Return the (X, Y) coordinate for the center point of the cell that contains the specified text.  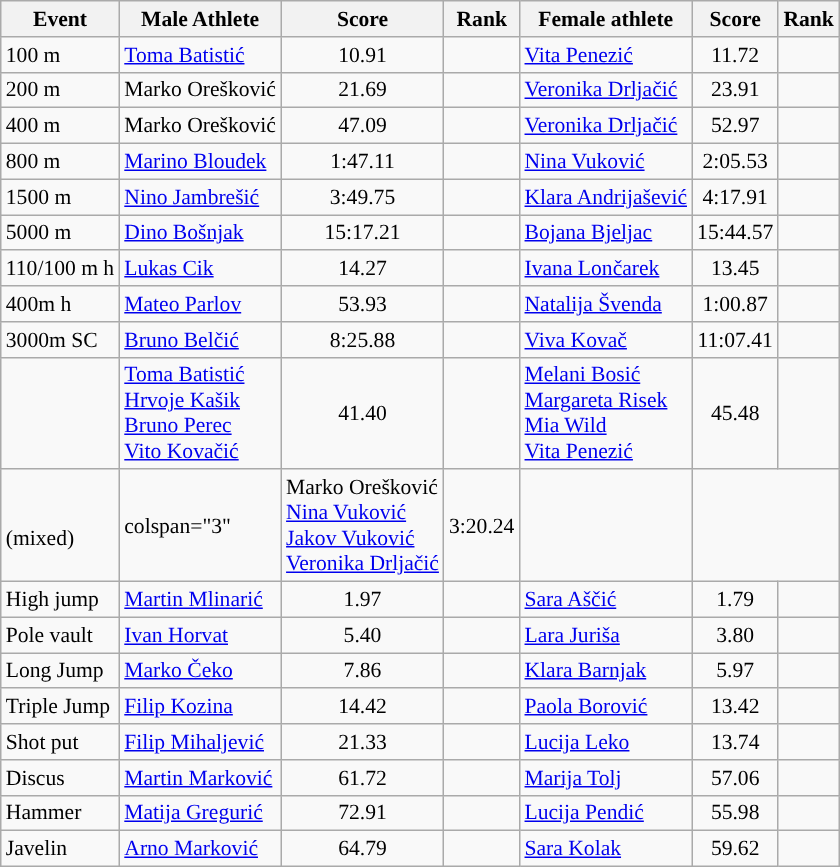
11.72 (735, 55)
Event (60, 19)
Klara Andrijašević (606, 197)
Sara Aščić (606, 600)
Melani BosićMargareta RisekMia WildVita Penezić (606, 413)
4:17.91 (735, 197)
1:00.87 (735, 304)
Klara Barnjak (606, 671)
3.80 (735, 635)
55.98 (735, 813)
5000 m (60, 233)
23.91 (735, 90)
1500 m (60, 197)
59.62 (735, 849)
Marija Tolj (606, 778)
15:17.21 (362, 233)
800 m (60, 162)
7.86 (362, 671)
Filip Kozina (200, 707)
1.97 (362, 600)
Shot put (60, 742)
15:44.57 (735, 233)
61.72 (362, 778)
13.42 (735, 707)
57.06 (735, 778)
Marino Bloudek (200, 162)
110/100 m h (60, 269)
1.79 (735, 600)
Dino Bošnjak (200, 233)
(mixed) (60, 526)
47.09 (362, 126)
Nino Jambrešić (200, 197)
13.45 (735, 269)
High jump (60, 600)
Paola Borović (606, 707)
200 m (60, 90)
2:05.53 (735, 162)
Vita Penezić (606, 55)
Arno Marković (200, 849)
Pole vault (60, 635)
21.69 (362, 90)
Marko OreškovićNina VukovićJakov VukovićVeronika Drljačić (362, 526)
14.27 (362, 269)
72.91 (362, 813)
45.48 (735, 413)
100 m (60, 55)
colspan="3" (200, 526)
Ivana Lončarek (606, 269)
3:49.75 (362, 197)
Hammer (60, 813)
Discus (60, 778)
Viva Kovač (606, 340)
1:47.11 (362, 162)
Lukas Cik (200, 269)
Martin Marković (200, 778)
5.40 (362, 635)
64.79 (362, 849)
10.91 (362, 55)
Mateo Parlov (200, 304)
Sara Kolak (606, 849)
400 m (60, 126)
Martin Mlinarić (200, 600)
Marko Čeko (200, 671)
Lucija Pendić (606, 813)
Long Jump (60, 671)
21.33 (362, 742)
Bruno Belčić (200, 340)
41.40 (362, 413)
Male Athlete (200, 19)
52.97 (735, 126)
Javelin (60, 849)
Toma Batistić (200, 55)
3:20.24 (482, 526)
8:25.88 (362, 340)
Female athlete (606, 19)
53.93 (362, 304)
14.42 (362, 707)
Lucija Leko (606, 742)
Ivan Horvat (200, 635)
5.97 (735, 671)
Triple Jump (60, 707)
Natalija Švenda (606, 304)
Nina Vuković (606, 162)
Bojana Bjeljac (606, 233)
400m h (60, 304)
Filip Mihaljević (200, 742)
11:07.41 (735, 340)
Toma BatistićHrvoje KašikBruno PerecVito Kovačić (200, 413)
Matija Gregurić (200, 813)
Lara Juriša (606, 635)
13.74 (735, 742)
3000m SC (60, 340)
